Determine the [x, y] coordinate at the center of the cell enclosing the given text.  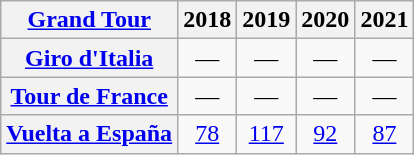
Giro d'Italia [90, 58]
2021 [384, 20]
2018 [208, 20]
Grand Tour [90, 20]
2020 [326, 20]
2019 [266, 20]
Vuelta a España [90, 134]
Tour de France [90, 96]
87 [384, 134]
78 [208, 134]
92 [326, 134]
117 [266, 134]
